Output the (x, y) coordinate of the center of the cell containing the given text.  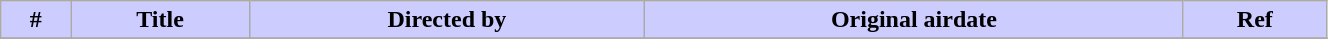
Title (160, 20)
Directed by (446, 20)
# (36, 20)
Ref (1254, 20)
Original airdate (914, 20)
